Determine the (x, y) coordinate at the center of the cell enclosing the given text.  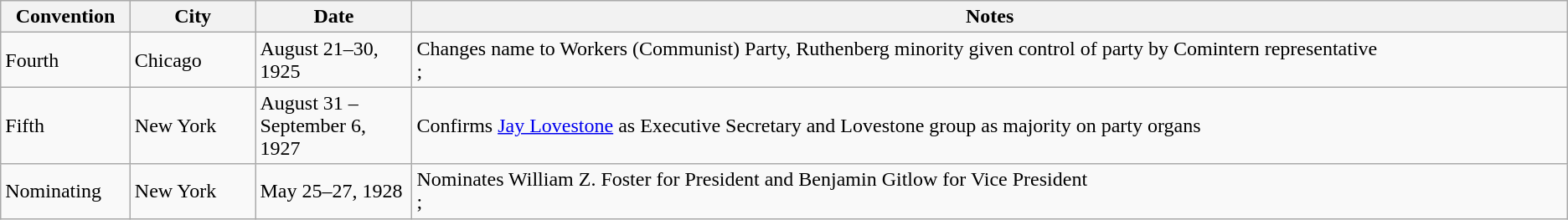
Convention (65, 17)
Chicago (193, 60)
Nominates William Z. Foster for President and Benjamin Gitlow for Vice President ; (990, 191)
August 21–30, 1925 (333, 60)
May 25–27, 1928 (333, 191)
Nominating (65, 191)
August 31 – September 6, 1927 (333, 125)
Date (333, 17)
Changes name to Workers (Communist) Party, Ruthenberg minority given control of party by Comintern representative ; (990, 60)
Notes (990, 17)
City (193, 17)
Fourth (65, 60)
Confirms Jay Lovestone as Executive Secretary and Lovestone group as majority on party organs (990, 125)
Fifth (65, 125)
